From the cell containing the given text, extract its center point as [X, Y] coordinate. 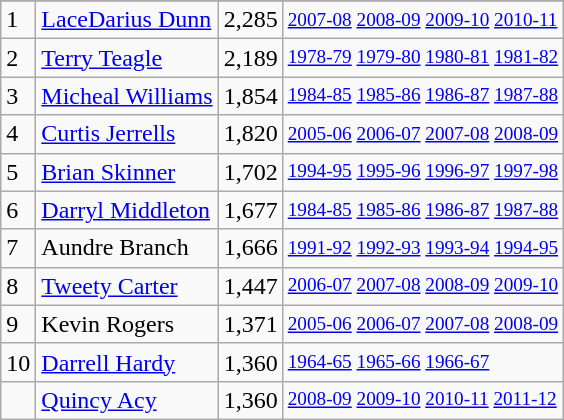
2 [18, 58]
1,447 [250, 286]
2,285 [250, 20]
1,854 [250, 96]
2006-07 2007-08 2008-09 2009-10 [422, 286]
1964-65 1965-66 1966-67 [422, 362]
Micheal Williams [127, 96]
Kevin Rogers [127, 324]
Brian Skinner [127, 172]
9 [18, 324]
Quincy Acy [127, 400]
5 [18, 172]
7 [18, 248]
4 [18, 134]
6 [18, 210]
1994-95 1995-96 1996-97 1997-98 [422, 172]
2008-09 2009-10 2010-11 2011-12 [422, 400]
Terry Teagle [127, 58]
1,666 [250, 248]
Darryl Middleton [127, 210]
10 [18, 362]
1,371 [250, 324]
Darrell Hardy [127, 362]
3 [18, 96]
2007-08 2008-09 2009-10 2010-11 [422, 20]
1,702 [250, 172]
1 [18, 20]
1978-79 1979-80 1980-81 1981-82 [422, 58]
Aundre Branch [127, 248]
1,677 [250, 210]
LaceDarius Dunn [127, 20]
Curtis Jerrells [127, 134]
8 [18, 286]
Tweety Carter [127, 286]
1,820 [250, 134]
2,189 [250, 58]
1991-92 1992-93 1993-94 1994-95 [422, 248]
